Extract the [X, Y] coordinate from the center of the cell holding the provided text.  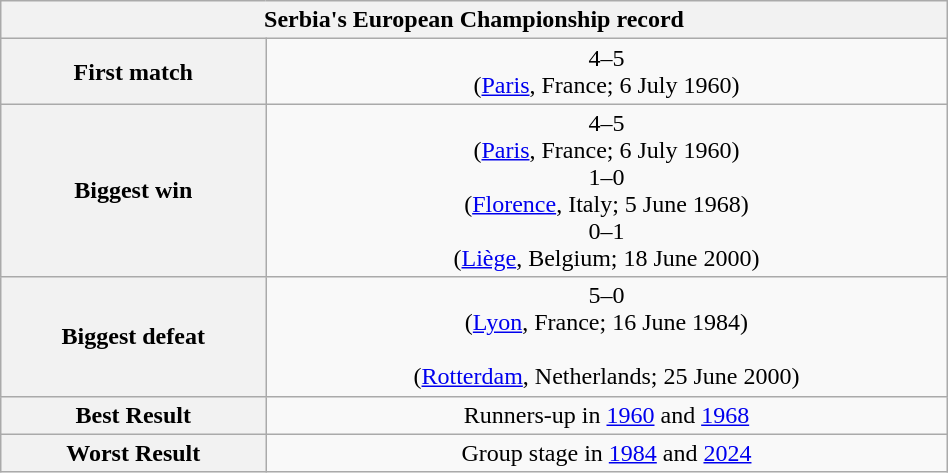
5–0 (Lyon, France; 16 June 1984)(Rotterdam, Netherlands; 25 June 2000) [607, 336]
Runners-up in 1960 and 1968 [607, 415]
First match [134, 72]
Worst Result [134, 453]
4–5 (Paris, France; 6 July 1960) [607, 72]
Group stage in 1984 and 2024 [607, 453]
Biggest win [134, 190]
4–5 (Paris, France; 6 July 1960) 1–0 (Florence, Italy; 5 June 1968) 0–1 (Liège, Belgium; 18 June 2000) [607, 190]
Biggest defeat [134, 336]
Serbia's European Championship record [474, 20]
Best Result [134, 415]
